Return the (X, Y) coordinate for the center point of the cell that contains the specified text.  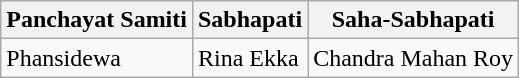
Panchayat Samiti (97, 20)
Phansidewa (97, 58)
Sabhapati (250, 20)
Saha-Sabhapati (414, 20)
Rina Ekka (250, 58)
Chandra Mahan Roy (414, 58)
